Return (x, y) of the center of cell containing provided text 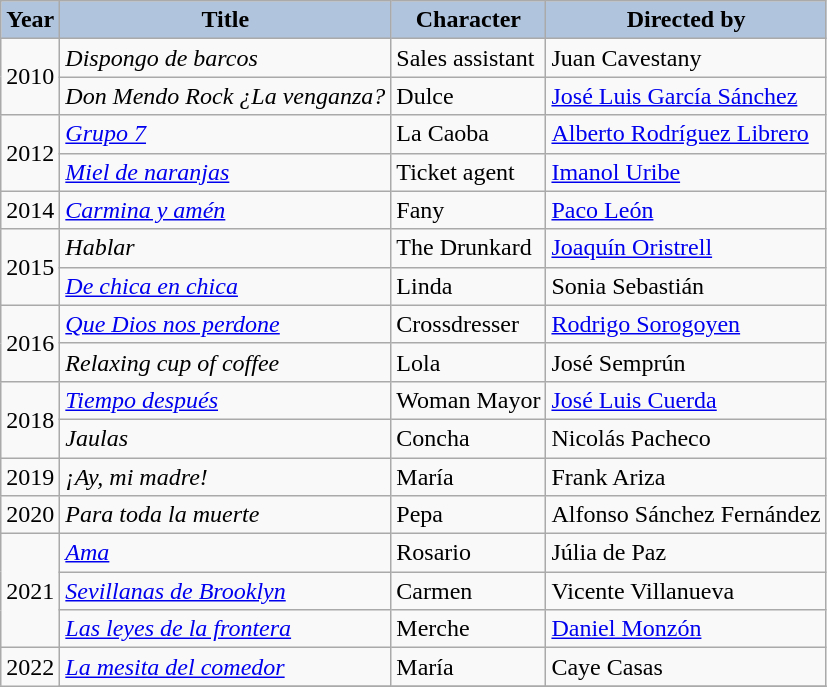
Ticket agent (468, 172)
Vicente Villanueva (686, 591)
Year (30, 20)
Carmina y amén (226, 210)
Don Mendo Rock ¿La venganza? (226, 96)
¡Ay, mi madre! (226, 477)
2018 (30, 419)
Linda (468, 286)
Dispongo de barcos (226, 58)
José Semprún (686, 362)
José Luis García Sánchez (686, 96)
José Luis Cuerda (686, 400)
La mesita del comedor (226, 667)
Lola (468, 362)
Joaquín Oristrell (686, 248)
Nicolás Pacheco (686, 438)
2016 (30, 343)
Rosario (468, 553)
Grupo 7 (226, 134)
Directed by (686, 20)
Sales assistant (468, 58)
Alberto Rodríguez Librero (686, 134)
Merche (468, 629)
2021 (30, 591)
Sevillanas de Brooklyn (226, 591)
2014 (30, 210)
2019 (30, 477)
Carmen (468, 591)
Miel de naranjas (226, 172)
Relaxing cup of coffee (226, 362)
Que Dios nos perdone (226, 324)
Concha (468, 438)
Tiempo después (226, 400)
Title (226, 20)
Imanol Uribe (686, 172)
Alfonso Sánchez Fernández (686, 515)
Paco León (686, 210)
Jaulas (226, 438)
Las leyes de la frontera (226, 629)
2020 (30, 515)
Dulce (468, 96)
Júlia de Paz (686, 553)
Daniel Monzón (686, 629)
Rodrigo Sorogoyen (686, 324)
Crossdresser (468, 324)
The Drunkard (468, 248)
Para toda la muerte (226, 515)
2015 (30, 267)
La Caoba (468, 134)
Hablar (226, 248)
Frank Ariza (686, 477)
Juan Cavestany (686, 58)
2012 (30, 153)
Ama (226, 553)
De chica en chica (226, 286)
2010 (30, 77)
Pepa (468, 515)
Woman Mayor (468, 400)
2022 (30, 667)
Sonia Sebastián (686, 286)
Character (468, 20)
Caye Casas (686, 667)
Fany (468, 210)
